Pinpoint the cell where the given text exists, returning its (x, y) midpoint coordinate. 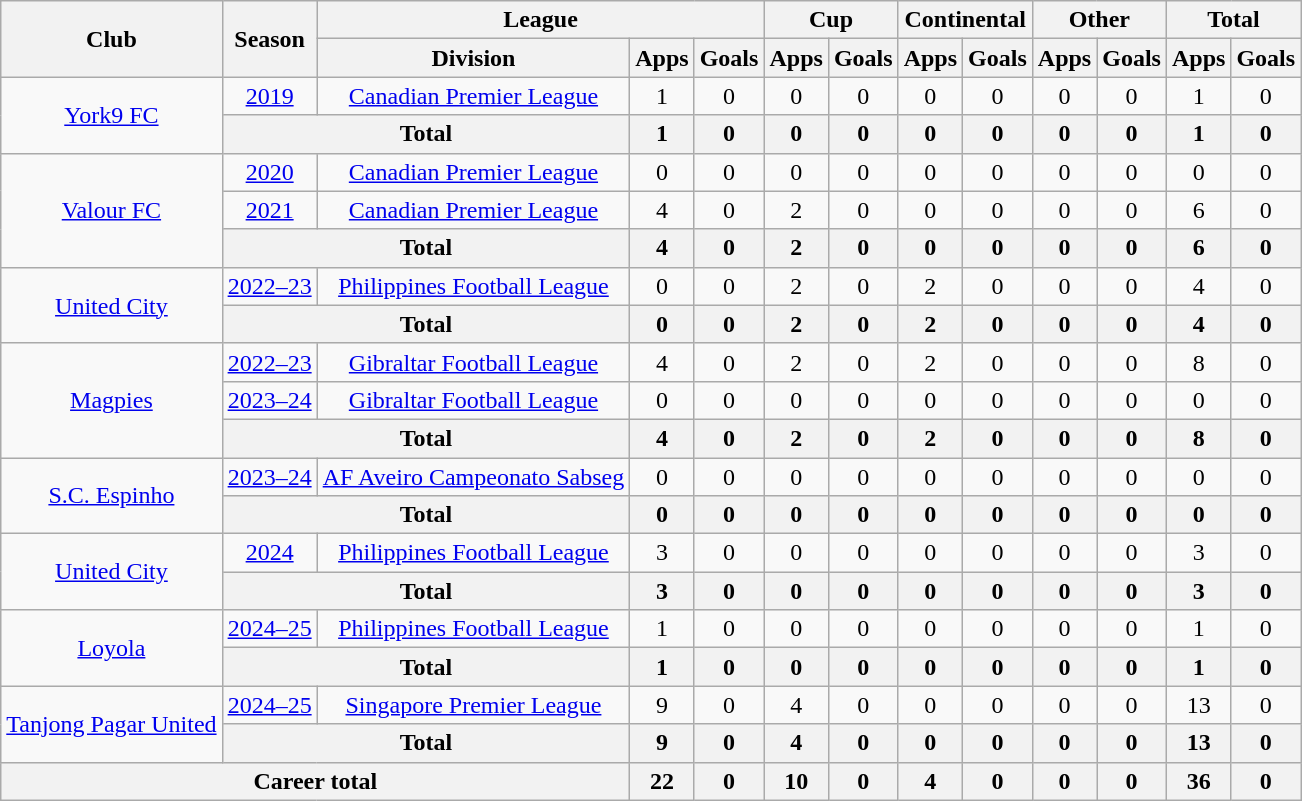
League (540, 20)
Cup (831, 20)
Season (270, 39)
Valour FC (112, 210)
Tanjong Pagar United (112, 724)
36 (1198, 781)
22 (662, 781)
York9 FC (112, 115)
S.C. Espinho (112, 496)
2021 (270, 210)
2020 (270, 172)
2024 (270, 553)
Club (112, 39)
Singapore Premier League (474, 705)
Continental (965, 20)
Division (474, 58)
Loyola (112, 648)
2019 (270, 96)
Other (1099, 20)
AF Aveiro Campeonato Sabseg (474, 477)
Career total (316, 781)
Magpies (112, 400)
10 (796, 781)
